Return (x, y) of the center of cell containing provided text 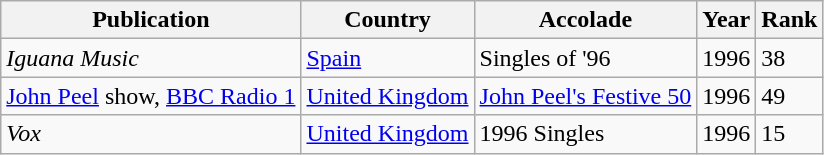
Publication (151, 20)
Country (388, 20)
1996 Singles (586, 134)
Iguana Music (151, 58)
Rank (790, 20)
John Peel show, BBC Radio 1 (151, 96)
Accolade (586, 20)
15 (790, 134)
John Peel's Festive 50 (586, 96)
38 (790, 58)
Spain (388, 58)
49 (790, 96)
Year (726, 20)
Singles of '96 (586, 58)
Vox (151, 134)
